Detect which cell encompasses the target text, then output its [x, y] center coordinate. 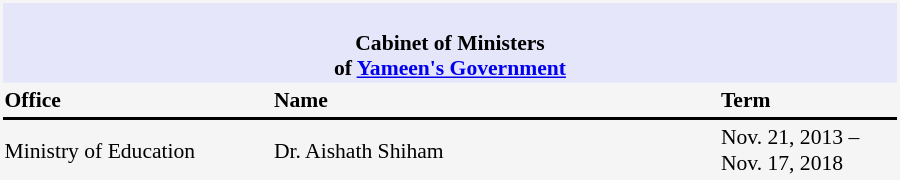
Cabinet of Ministersof Yameen's Government [450, 43]
Term [808, 100]
Name [494, 100]
Ministry of Education [136, 150]
Nov. 21, 2013 – Nov. 17, 2018 [808, 150]
Dr. Aishath Shiham [494, 150]
Office [136, 100]
